Provide the [X, Y] coordinate of the cell's center where the given text is located.  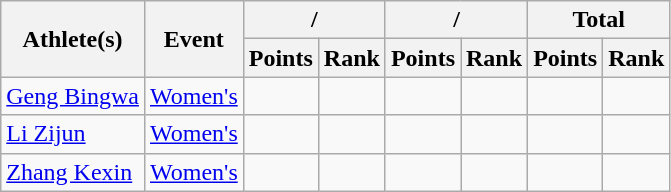
Total [599, 20]
Event [194, 39]
Li Zijun [73, 134]
Geng Bingwa [73, 96]
Athlete(s) [73, 39]
Zhang Kexin [73, 172]
